Scan for the cell matching the given text and deliver its (X, Y) coordinate at center. 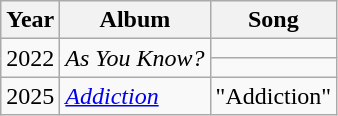
As You Know? (135, 58)
Album (135, 20)
"Addiction" (274, 96)
Year (30, 20)
Song (274, 20)
Addiction (135, 96)
2022 (30, 58)
2025 (30, 96)
